Capture the cell that displays the provided text and extract its [x, y] central coordinate. 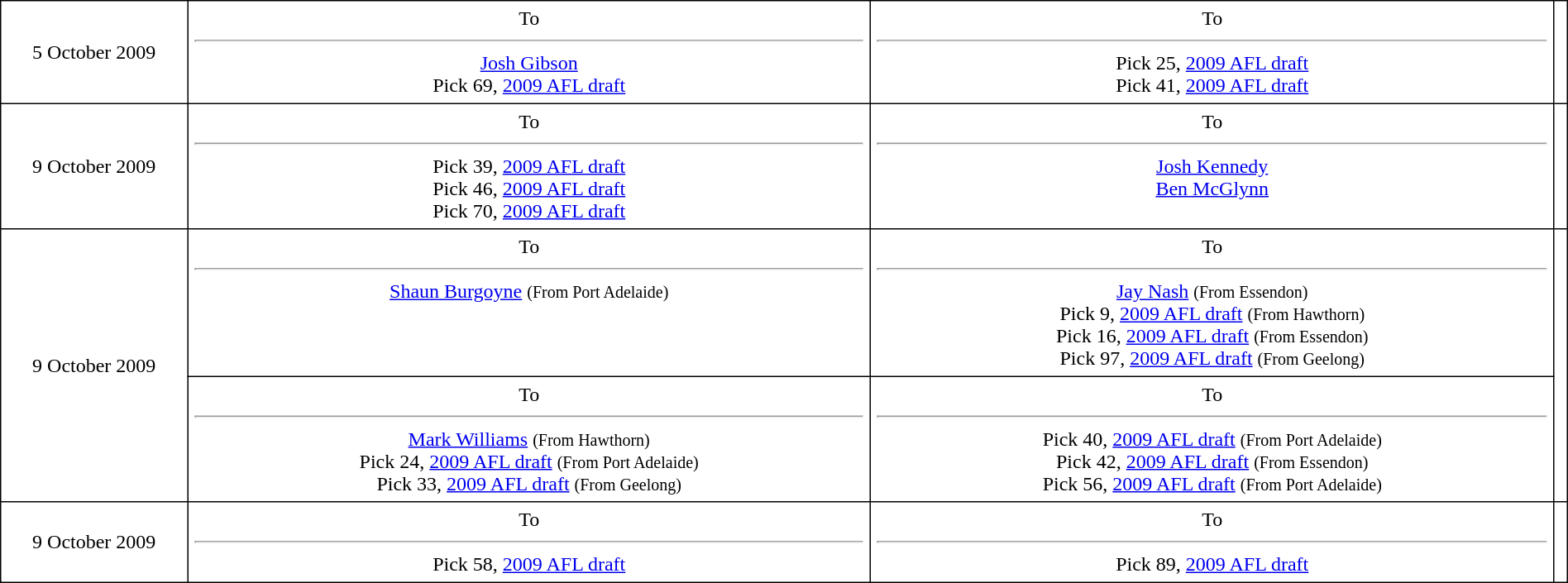
To Mark Williams (From Hawthorn)Pick 24, 2009 AFL draft (From Port Adelaide)Pick 33, 2009 AFL draft (From Geelong) [529, 439]
To Pick 58, 2009 AFL draft [529, 542]
To Pick 89, 2009 AFL draft [1212, 542]
To Pick 40, 2009 AFL draft (From Port Adelaide)Pick 42, 2009 AFL draft (From Essendon)Pick 56, 2009 AFL draft (From Port Adelaide) [1212, 439]
5 October 2009 [94, 52]
To Josh KennedyBen McGlynn [1212, 166]
To Jay Nash (From Essendon)Pick 9, 2009 AFL draft (From Hawthorn)Pick 16, 2009 AFL draft (From Essendon)Pick 97, 2009 AFL draft (From Geelong) [1212, 303]
To Shaun Burgoyne (From Port Adelaide) [529, 303]
To Pick 25, 2009 AFL draftPick 41, 2009 AFL draft [1212, 52]
To Josh GibsonPick 69, 2009 AFL draft [529, 52]
To Pick 39, 2009 AFL draftPick 46, 2009 AFL draftPick 70, 2009 AFL draft [529, 166]
